Find where the given text appears and provide that cell's center as [X, Y] coordinate. 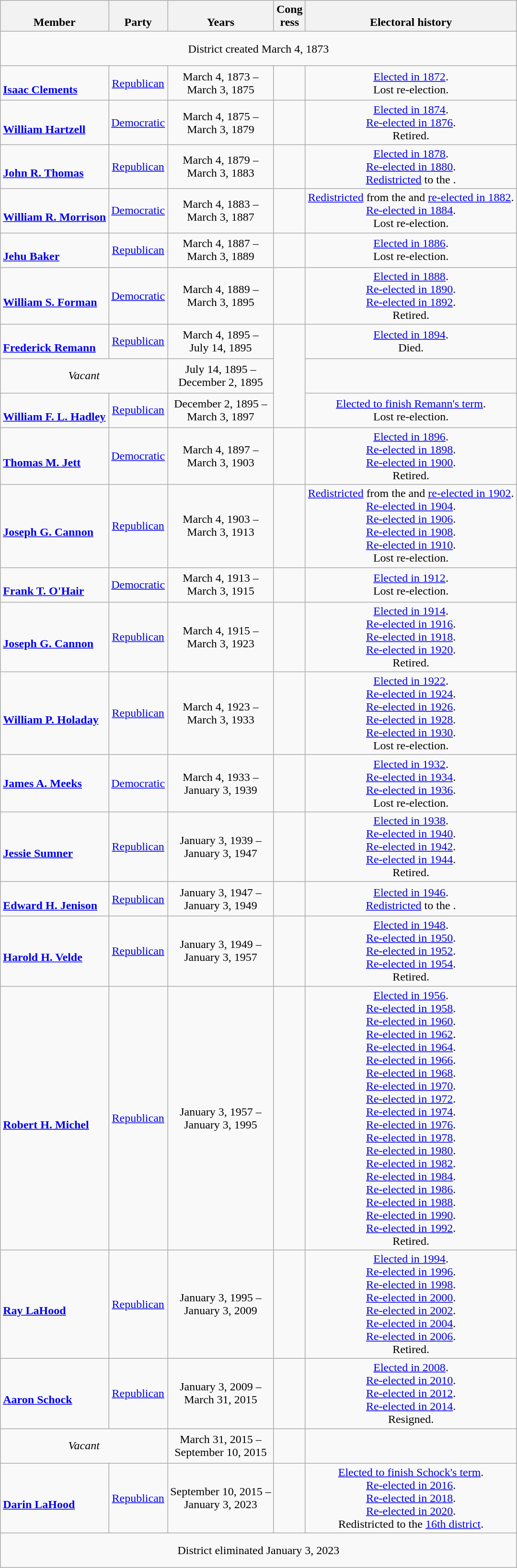
Elected in 1914.Re-elected in 1916.Re-elected in 1918.Re-elected in 1920.Retired. [411, 637]
District eliminated January 3, 2023 [259, 1550]
March 4, 1903 –March 3, 1913 [221, 526]
District created March 4, 1873 [259, 49]
Elected in 1888.Re-elected in 1890.Re-elected in 1892.Retired. [411, 296]
William Hartzell [55, 123]
March 4, 1915 –March 3, 1923 [221, 637]
Party [138, 16]
Elected in 1912.Lost re-election. [411, 585]
William S. Forman [55, 296]
Elected in 2008.Re-elected in 2010.Re-elected in 2012.Re-elected in 2014.Resigned. [411, 1394]
Elected in 1886.Lost re-election. [411, 250]
March 4, 1895 –July 14, 1895 [221, 341]
March 4, 1887 –March 3, 1889 [221, 250]
Elected to finish Schock's term.Re-elected in 2016.Re-elected in 2018.Re-elected in 2020.Redistricted to the 16th district. [411, 1498]
Elected to finish Remann's term.Lost re-election. [411, 410]
John R. Thomas [55, 167]
March 4, 1883 –March 3, 1887 [221, 211]
Frank T. O'Hair [55, 585]
Harold H. Velde [55, 951]
Elected in 1938.Re-elected in 1940.Re-elected in 1942.Re-elected in 1944.Retired. [411, 846]
March 31, 2015 –September 10, 2015 [221, 1446]
Darin LaHood [55, 1498]
Jessie Sumner [55, 846]
September 10, 2015 –January 3, 2023 [221, 1498]
Thomas M. Jett [55, 456]
Elected in 1872.Lost re-election. [411, 83]
March 4, 1873 –March 3, 1875 [221, 83]
Years [221, 16]
Jehu Baker [55, 250]
Redistricted from the and re-elected in 1902.Re-elected in 1904.Re-elected in 1906.Re-elected in 1908.Re-elected in 1910.Lost re-election. [411, 526]
March 4, 1889 –March 3, 1895 [221, 296]
January 3, 1995 –January 3, 2009 [221, 1304]
Elected in 1994.Re-elected in 1996.Re-elected in 1998.Re-elected in 2000.Re-elected in 2002.Re-elected in 2004.Re-elected in 2006.Retired. [411, 1304]
Elected in 1878.Re-elected in 1880.Redistricted to the . [411, 167]
December 2, 1895 –March 3, 1897 [221, 410]
January 3, 1947 –January 3, 1949 [221, 899]
James A. Meeks [55, 783]
Elected in 1896.Re-elected in 1898.Re-elected in 1900.Retired. [411, 456]
Elected in 1922.Re-elected in 1924.Re-elected in 1926.Re-elected in 1928.Re-elected in 1930.Lost re-election. [411, 713]
Robert H. Michel [55, 1118]
March 4, 1913 –March 3, 1915 [221, 585]
Elected in 1948.Re-elected in 1950.Re-elected in 1952.Re-elected in 1954.Retired. [411, 951]
Electoral history [411, 16]
Edward H. Jenison [55, 899]
March 4, 1879 –March 3, 1883 [221, 167]
January 3, 2009 –March 31, 2015 [221, 1394]
Elected in 1932.Re-elected in 1934.Re-elected in 1936.Lost re-election. [411, 783]
March 4, 1897 –March 3, 1903 [221, 456]
Frederick Remann [55, 341]
William R. Morrison [55, 211]
January 3, 1957 –January 3, 1995 [221, 1118]
Isaac Clements [55, 83]
Redistricted from the and re-elected in 1882.Re-elected in 1884.Lost re-election. [411, 211]
January 3, 1939 –January 3, 1947 [221, 846]
July 14, 1895 –December 2, 1895 [221, 376]
March 4, 1923 –March 3, 1933 [221, 713]
March 4, 1933 –January 3, 1939 [221, 783]
Elected in 1946.Redistricted to the . [411, 899]
Elected in 1894.Died. [411, 341]
Aaron Schock [55, 1394]
Ray LaHood [55, 1304]
William P. Holaday [55, 713]
January 3, 1949 –January 3, 1957 [221, 951]
Member [55, 16]
Elected in 1874.Re-elected in 1876.Retired. [411, 123]
March 4, 1875 –March 3, 1879 [221, 123]
Congress [289, 16]
William F. L. Hadley [55, 410]
